Locate the cell with the specified text and output its (x, y) center coordinate. 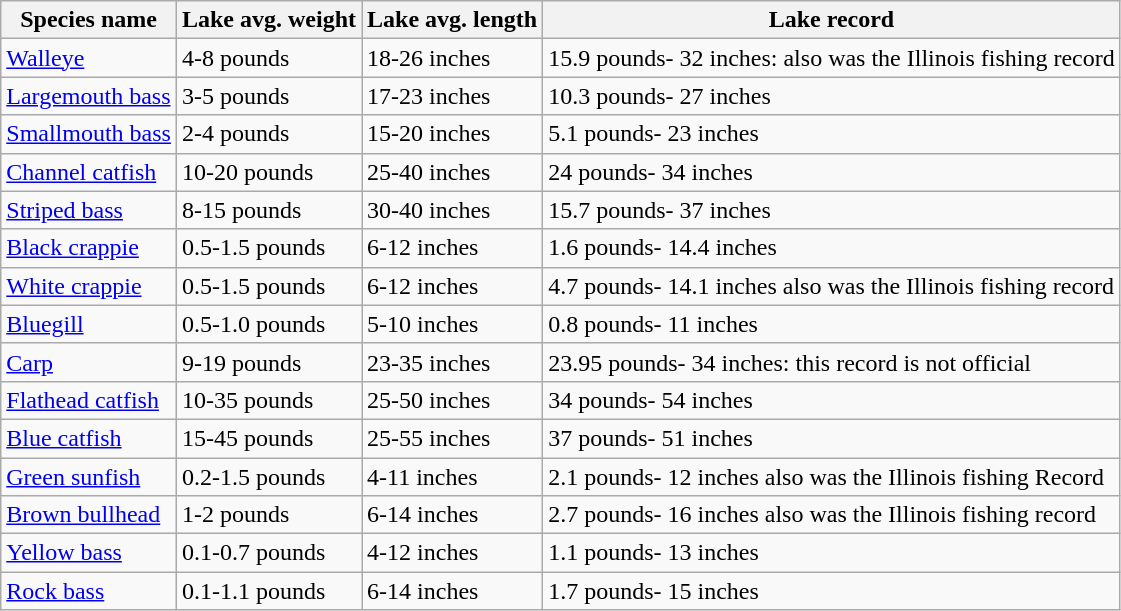
25-55 inches (452, 438)
Smallmouth bass (89, 134)
4-11 inches (452, 477)
17-23 inches (452, 96)
5.1 pounds- 23 inches (832, 134)
15.9 pounds- 32 inches: also was the Illinois fishing record (832, 58)
9-19 pounds (268, 362)
4-8 pounds (268, 58)
10.3 pounds- 27 inches (832, 96)
Walleye (89, 58)
White crappie (89, 286)
10-35 pounds (268, 400)
Species name (89, 20)
0.5-1.0 pounds (268, 324)
0.8 pounds- 11 inches (832, 324)
Lake record (832, 20)
1.7 pounds- 15 inches (832, 591)
8-15 pounds (268, 210)
Lake avg. length (452, 20)
Green sunfish (89, 477)
34 pounds- 54 inches (832, 400)
15-45 pounds (268, 438)
Yellow bass (89, 553)
1-2 pounds (268, 515)
Flathead catfish (89, 400)
0.1-1.1 pounds (268, 591)
23.95 pounds- 34 inches: this record is not official (832, 362)
25-50 inches (452, 400)
Striped bass (89, 210)
37 pounds- 51 inches (832, 438)
1.6 pounds- 14.4 inches (832, 248)
4-12 inches (452, 553)
Channel catfish (89, 172)
15-20 inches (452, 134)
5-10 inches (452, 324)
2.1 pounds- 12 inches also was the Illinois fishing Record (832, 477)
Bluegill (89, 324)
3-5 pounds (268, 96)
Blue catfish (89, 438)
25-40 inches (452, 172)
23-35 inches (452, 362)
2-4 pounds (268, 134)
Carp (89, 362)
Rock bass (89, 591)
0.2-1.5 pounds (268, 477)
Largemouth bass (89, 96)
Lake avg. weight (268, 20)
0.1-0.7 pounds (268, 553)
10-20 pounds (268, 172)
18-26 inches (452, 58)
15.7 pounds- 37 inches (832, 210)
Black crappie (89, 248)
2.7 pounds- 16 inches also was the Illinois fishing record (832, 515)
Brown bullhead (89, 515)
4.7 pounds- 14.1 inches also was the Illinois fishing record (832, 286)
1.1 pounds- 13 inches (832, 553)
30-40 inches (452, 210)
24 pounds- 34 inches (832, 172)
